For the text-containing cell, return its midpoint in [x, y] coordinate format. 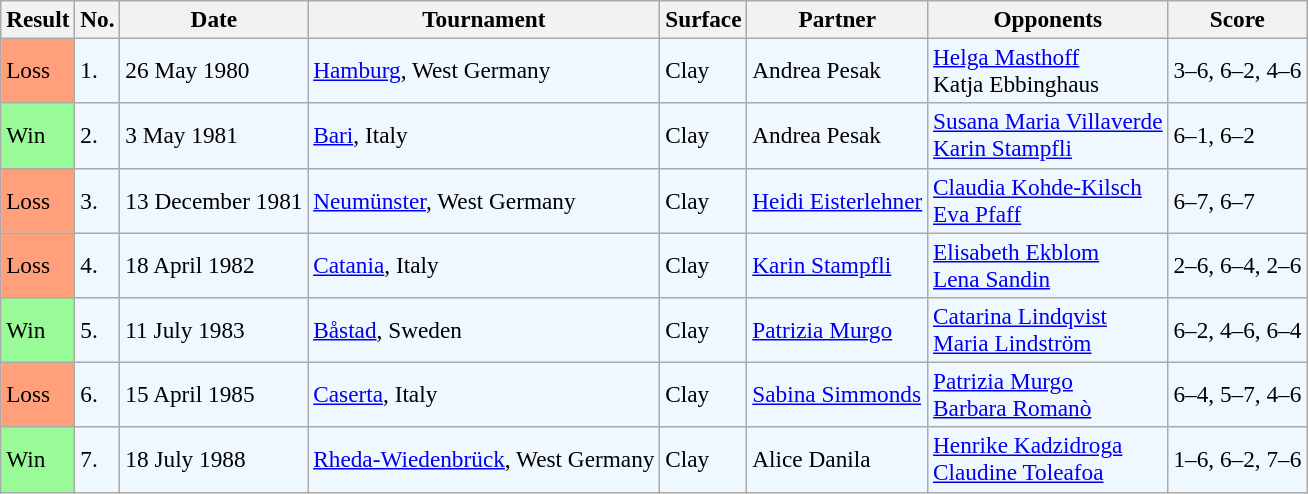
Tournament [484, 19]
5. [98, 330]
6–4, 5–7, 4–6 [1238, 394]
Rheda-Wiedenbrück, West Germany [484, 460]
13 December 1981 [214, 200]
3 May 1981 [214, 136]
15 April 1985 [214, 394]
Heidi Eisterlehner [838, 200]
6–1, 6–2 [1238, 136]
6. [98, 394]
Hamburg, West Germany [484, 70]
Caserta, Italy [484, 394]
Score [1238, 19]
No. [98, 19]
Date [214, 19]
Susana Maria Villaverde Karin Stampfli [1048, 136]
2–6, 6–4, 2–6 [1238, 264]
Karin Stampfli [838, 264]
Elisabeth Ekblom Lena Sandin [1048, 264]
Båstad, Sweden [484, 330]
11 July 1983 [214, 330]
Claudia Kohde-Kilsch Eva Pfaff [1048, 200]
18 July 1988 [214, 460]
Surface [704, 19]
Patrizia Murgo [838, 330]
Alice Danila [838, 460]
Patrizia Murgo Barbara Romanò [1048, 394]
Opponents [1048, 19]
26 May 1980 [214, 70]
3. [98, 200]
Neumünster, West Germany [484, 200]
Henrike Kadzidroga Claudine Toleafoa [1048, 460]
Sabina Simmonds [838, 394]
4. [98, 264]
3–6, 6–2, 4–6 [1238, 70]
6–7, 6–7 [1238, 200]
6–2, 4–6, 6–4 [1238, 330]
1–6, 6–2, 7–6 [1238, 460]
1. [98, 70]
Catarina Lindqvist Maria Lindström [1048, 330]
Catania, Italy [484, 264]
Helga Masthoff Katja Ebbinghaus [1048, 70]
Partner [838, 19]
Bari, Italy [484, 136]
2. [98, 136]
18 April 1982 [214, 264]
7. [98, 460]
Result [38, 19]
